Determine the (X, Y) coordinate at the center of the cell enclosing the given text.  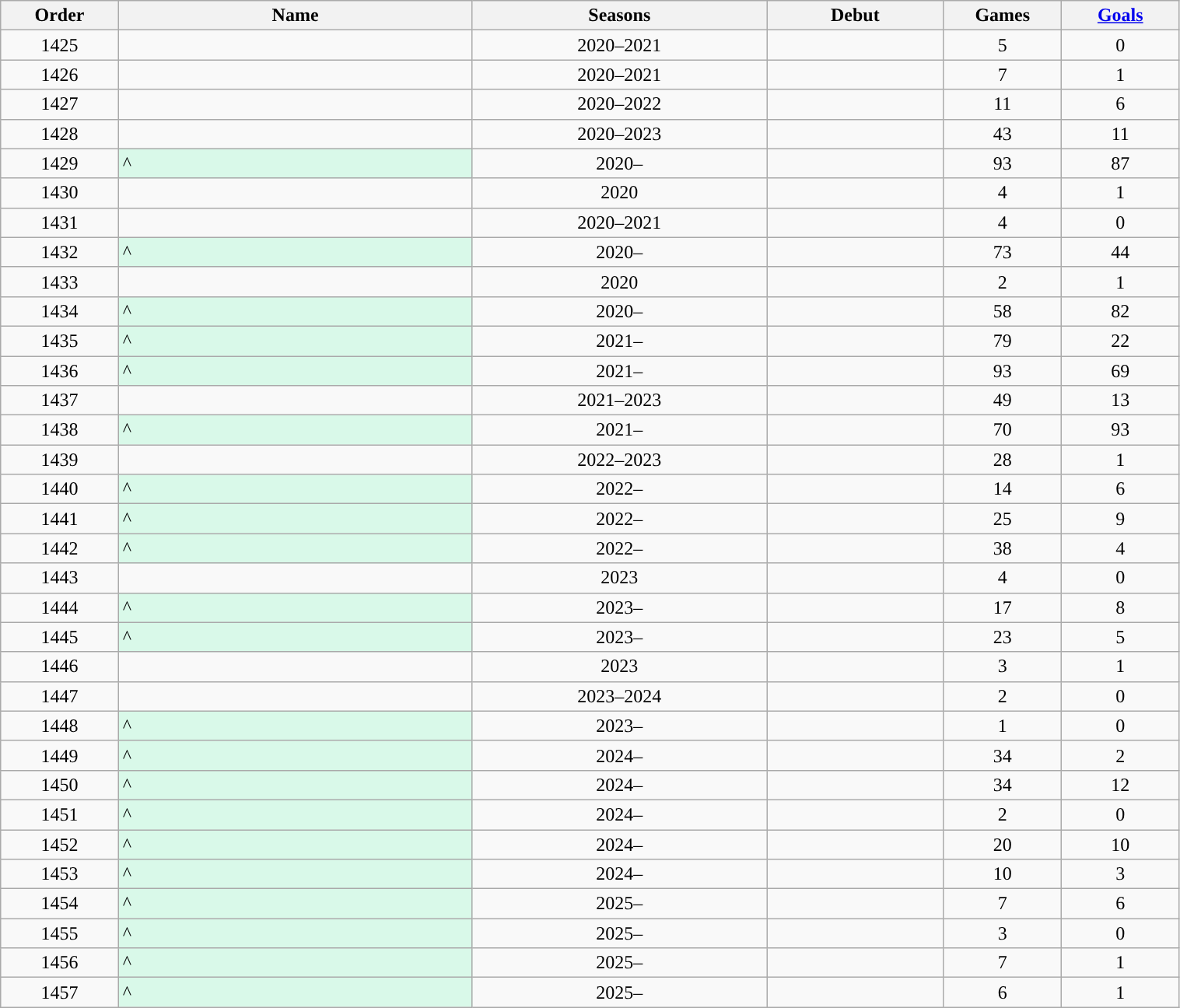
Debut (856, 16)
2020–2022 (619, 104)
1435 (60, 341)
13 (1121, 401)
82 (1121, 311)
14 (1003, 489)
43 (1003, 134)
1437 (60, 401)
1446 (60, 667)
1432 (60, 252)
44 (1121, 252)
1454 (60, 904)
25 (1003, 519)
1449 (60, 755)
17 (1003, 607)
1427 (60, 104)
1450 (60, 785)
1441 (60, 519)
1425 (60, 45)
9 (1121, 519)
1457 (60, 992)
22 (1121, 341)
73 (1003, 252)
1447 (60, 696)
1456 (60, 963)
1431 (60, 222)
1442 (60, 548)
1452 (60, 844)
79 (1003, 341)
1443 (60, 578)
23 (1003, 637)
1426 (60, 75)
1453 (60, 874)
Games (1003, 16)
58 (1003, 311)
28 (1003, 460)
1428 (60, 134)
1430 (60, 193)
Seasons (619, 16)
70 (1003, 430)
1440 (60, 489)
20 (1003, 844)
12 (1121, 785)
1438 (60, 430)
1439 (60, 460)
1434 (60, 311)
2020–2023 (619, 134)
2022–2023 (619, 460)
2023–2024 (619, 696)
2021–2023 (619, 401)
38 (1003, 548)
1455 (60, 933)
1445 (60, 637)
Name (296, 16)
8 (1121, 607)
Order (60, 16)
49 (1003, 401)
69 (1121, 371)
1451 (60, 814)
1433 (60, 282)
1444 (60, 607)
1436 (60, 371)
Goals (1121, 16)
87 (1121, 163)
1448 (60, 726)
1429 (60, 163)
